Find where the given text appears and provide that cell's center as (x, y) coordinate. 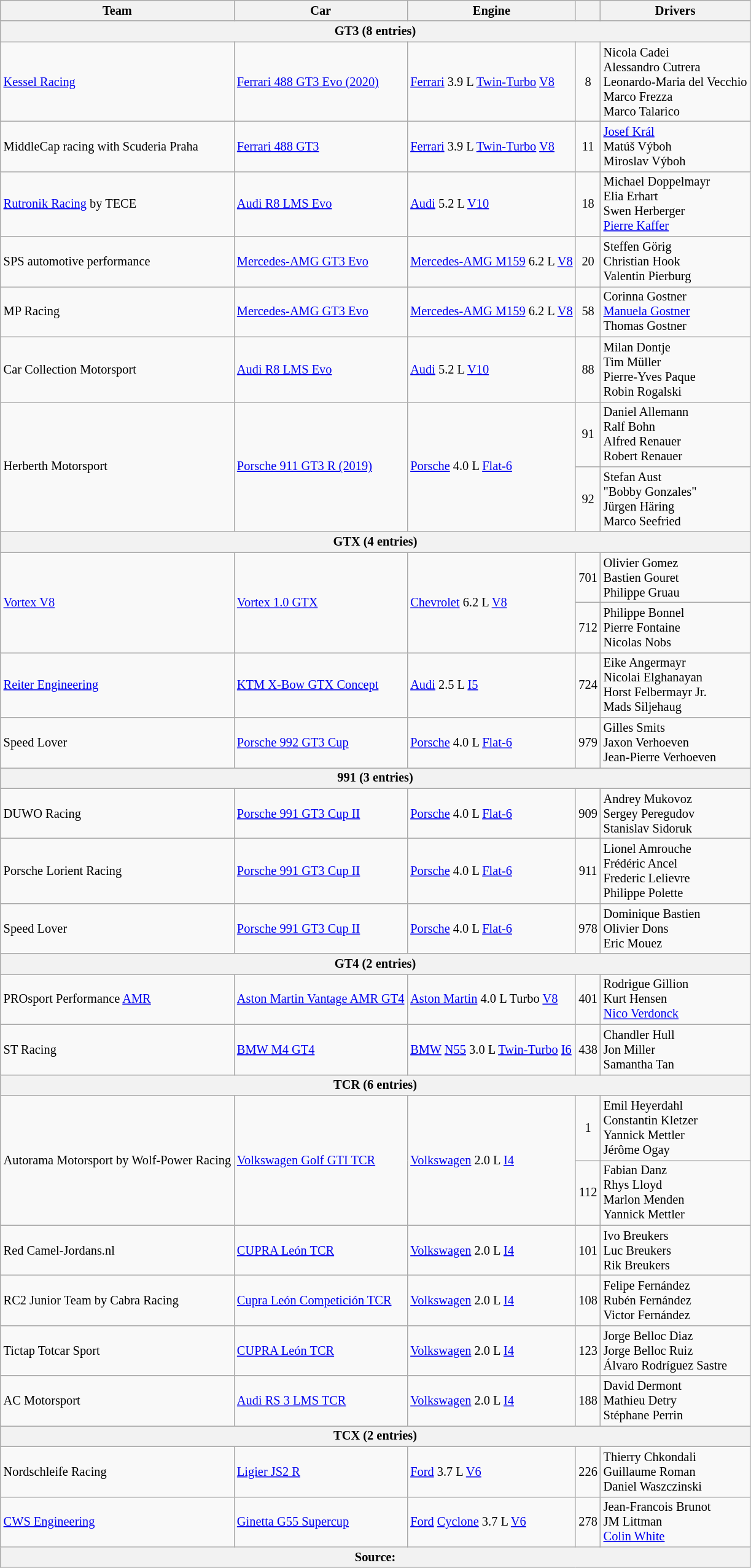
Red Camel-Jordans.nl (117, 1250)
712 (588, 627)
Porsche 911 GT3 R (2019) (321, 467)
Herberth Motorsport (117, 467)
Fabian Danz Rhys Lloyd Marlon Menden Yannick Mettler (675, 1193)
91 (588, 434)
RC2 Junior Team by Cabra Racing (117, 1300)
Jean-Francois Brunot JM Littman Colin White (675, 1522)
Philippe Bonnel Pierre Fontaine Nicolas Nobs (675, 627)
Josef Král Matúš Výboh Miroslav Výboh (675, 146)
101 (588, 1250)
Thierry Chkondali Guillaume Roman Daniel Waszczinski (675, 1472)
Chandler Hull Jon Miller Samantha Tan (675, 1049)
112 (588, 1193)
978 (588, 928)
Corinna Gostner Manuela Gostner Thomas Gostner (675, 312)
Vortex V8 (117, 602)
Michael Doppelmayr Elia Erhart Swen Herberger Pierre Kaffer (675, 204)
Ford Cyclone 3.7 L V6 (491, 1522)
701 (588, 578)
Andrey Mukovoz Sergey Peregudov Stanislav Sidoruk (675, 813)
GT4 (2 entries) (376, 964)
979 (588, 743)
Car (321, 10)
Rodrigue Gillion Kurt Hensen Nico Verdonck (675, 999)
Car Collection Motorsport (117, 369)
Rutronik Racing by TECE (117, 204)
88 (588, 369)
MP Racing (117, 312)
92 (588, 499)
Engine (491, 10)
Jorge Belloc Diaz Jorge Belloc Ruiz Álvaro Rodríguez Sastre (675, 1350)
Audi RS 3 LMS TCR (321, 1401)
Stefan Aust "Bobby Gonzales" Jürgen Häring Marco Seefried (675, 499)
Lionel Amrouche Frédéric Ancel Frederic Lelievre Philippe Polette (675, 871)
KTM X-Bow GTX Concept (321, 685)
BMW M4 GT4 (321, 1049)
Audi 2.5 L I5 (491, 685)
108 (588, 1300)
AC Motorsport (117, 1401)
20 (588, 262)
CWS Engineering (117, 1522)
Steffen Görig Christian Hook Valentin Pierburg (675, 262)
Volkswagen Golf GTI TCR (321, 1160)
David Dermont Mathieu Detry Stéphane Perrin (675, 1401)
Daniel Allemann Ralf Bohn Alfred Renauer Robert Renauer (675, 434)
GT3 (8 entries) (376, 31)
Nordschleife Racing (117, 1472)
Vortex 1.0 GTX (321, 602)
Drivers (675, 10)
Olivier Gomez Bastien Gouret Philippe Gruau (675, 578)
401 (588, 999)
911 (588, 871)
Ford 3.7 L V6 (491, 1472)
Ivo Breukers Luc Breukers Rik Breukers (675, 1250)
Porsche 992 GT3 Cup (321, 743)
58 (588, 312)
Cupra León Competición TCR (321, 1300)
Ligier JS2 R (321, 1472)
DUWO Racing (117, 813)
Ferrari 488 GT3 Evo (2020) (321, 82)
1 (588, 1127)
MiddleCap racing with Scuderia Praha (117, 146)
Gilles Smits Jaxon Verhoeven Jean-Pierre Verhoeven (675, 743)
Autorama Motorsport by Wolf-Power Racing (117, 1160)
GTX (4 entries) (376, 542)
Eike Angermayr Nicolai Elghanayan Horst Felbermayr Jr. Mads Siljehaug (675, 685)
991 (3 entries) (376, 778)
Source: (376, 1557)
Aston Martin 4.0 L Turbo V8 (491, 999)
TCR (6 entries) (376, 1085)
Ferrari 488 GT3 (321, 146)
Reiter Engineering (117, 685)
PROsport Performance AMR (117, 999)
ST Racing (117, 1049)
Chevrolet 6.2 L V8 (491, 602)
Porsche Lorient Racing (117, 871)
Ginetta G55 Supercup (321, 1522)
Kessel Racing (117, 82)
188 (588, 1401)
Milan Dontje Tim Müller Pierre-Yves Paque Robin Rogalski (675, 369)
SPS automotive performance (117, 262)
909 (588, 813)
438 (588, 1049)
226 (588, 1472)
18 (588, 204)
123 (588, 1350)
8 (588, 82)
TCX (2 entries) (376, 1436)
Team (117, 10)
Felipe Fernández Rubén Fernández Victor Fernández (675, 1300)
BMW N55 3.0 L Twin-Turbo I6 (491, 1049)
Aston Martin Vantage AMR GT4 (321, 999)
278 (588, 1522)
Emil Heyerdahl Constantin Kletzer Yannick Mettler Jérôme Ogay (675, 1127)
Nicola Cadei Alessandro Cutrera Leonardo-Maria del Vecchio Marco Frezza Marco Talarico (675, 82)
Dominique Bastien Olivier Dons Eric Mouez (675, 928)
Tictap Totcar Sport (117, 1350)
724 (588, 685)
11 (588, 146)
